Extract the [X, Y] coordinate from the center of the cell holding the provided text.  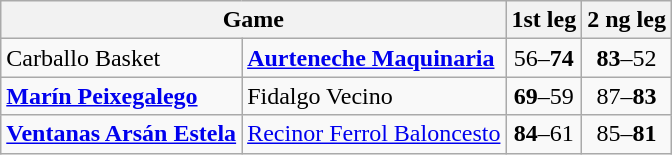
83–52 [627, 58]
Recinor Ferrol Baloncesto [374, 134]
Carballo Basket [122, 58]
Ventanas Arsán Estela [122, 134]
56–74 [544, 58]
2 ng leg [627, 20]
87–83 [627, 96]
85–81 [627, 134]
Marín Peixegalego [122, 96]
Fidalgo Vecino [374, 96]
84–61 [544, 134]
69–59 [544, 96]
Aurteneche Maquinaria [374, 58]
Game [254, 20]
1st leg [544, 20]
